Scan for the cell matching the given text and deliver its [x, y] coordinate at center. 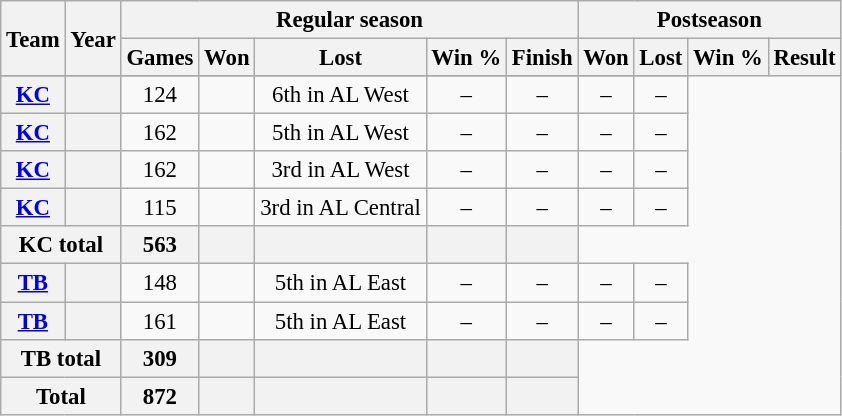
3rd in AL West [340, 170]
872 [160, 396]
Games [160, 58]
Result [804, 58]
124 [160, 95]
Postseason [710, 20]
Total [61, 396]
KC total [61, 245]
Finish [542, 58]
Regular season [350, 20]
115 [160, 208]
161 [160, 321]
148 [160, 283]
563 [160, 245]
5th in AL West [340, 133]
3rd in AL Central [340, 208]
309 [160, 358]
6th in AL West [340, 95]
Team [33, 38]
Year [93, 38]
TB total [61, 358]
